Pinpoint the cell where the given text exists, returning its (X, Y) midpoint coordinate. 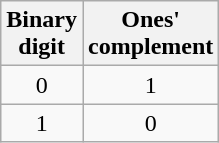
Ones' complement (150, 34)
Binarydigit (42, 34)
